Extract the [X, Y] coordinate from the center of the cell holding the provided text.  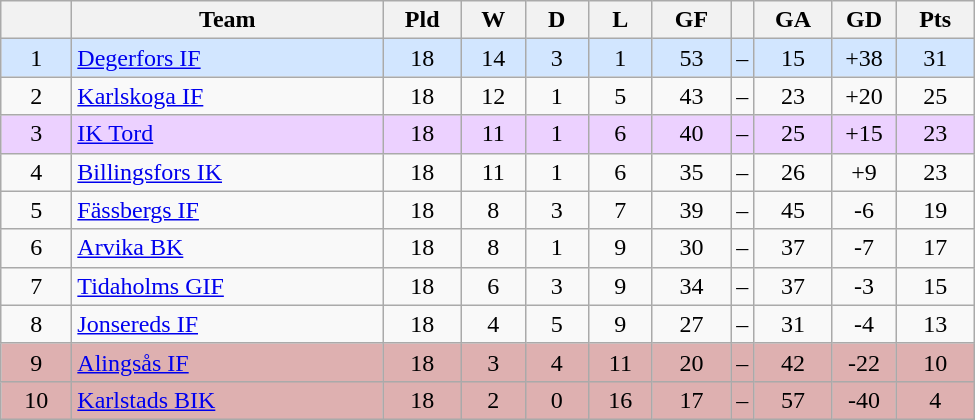
+20 [864, 96]
20 [692, 362]
35 [692, 172]
0 [557, 400]
+38 [864, 58]
Billingsfors IK [228, 172]
+9 [864, 172]
GD [864, 20]
12 [493, 96]
-6 [864, 210]
Degerfors IF [228, 58]
43 [692, 96]
L [621, 20]
40 [692, 134]
13 [936, 324]
Jonsereds IF [228, 324]
Team [228, 20]
Karlskoga IF [228, 96]
Tidaholms GIF [228, 286]
57 [794, 400]
Karlstads BIK [228, 400]
-3 [864, 286]
IK Tord [228, 134]
27 [692, 324]
26 [794, 172]
+15 [864, 134]
GA [794, 20]
14 [493, 58]
-22 [864, 362]
19 [936, 210]
-40 [864, 400]
45 [794, 210]
39 [692, 210]
34 [692, 286]
Pts [936, 20]
W [493, 20]
-7 [864, 248]
Pld [422, 20]
D [557, 20]
Fässbergs IF [228, 210]
Alingsås IF [228, 362]
Arvika BK [228, 248]
42 [794, 362]
16 [621, 400]
53 [692, 58]
30 [692, 248]
GF [692, 20]
-4 [864, 324]
